Extract the (X, Y) coordinate from the center of the cell holding the provided text.  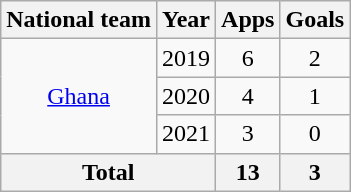
2021 (186, 134)
2019 (186, 58)
2 (315, 58)
0 (315, 134)
Year (186, 20)
6 (248, 58)
13 (248, 172)
4 (248, 96)
National team (79, 20)
Goals (315, 20)
Total (108, 172)
2020 (186, 96)
1 (315, 96)
Ghana (79, 96)
Apps (248, 20)
